Determine the [x, y] coordinate at the center of the cell enclosing the given text.  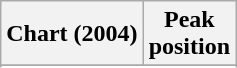
Peakposition [189, 34]
Chart (2004) [72, 34]
